For the text-containing cell, return its midpoint in (x, y) coordinate format. 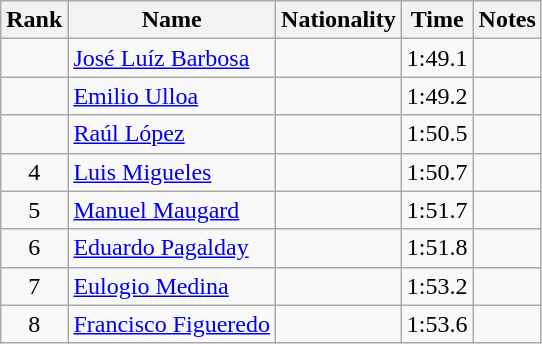
Francisco Figueredo (172, 324)
1:50.7 (437, 172)
Notes (507, 20)
8 (34, 324)
1:51.8 (437, 248)
Time (437, 20)
5 (34, 210)
Luis Migueles (172, 172)
Rank (34, 20)
1:50.5 (437, 134)
7 (34, 286)
1:49.2 (437, 96)
Manuel Maugard (172, 210)
6 (34, 248)
1:49.1 (437, 58)
1:53.2 (437, 286)
Name (172, 20)
Nationality (339, 20)
Eduardo Pagalday (172, 248)
1:51.7 (437, 210)
Raúl López (172, 134)
José Luíz Barbosa (172, 58)
1:53.6 (437, 324)
Eulogio Medina (172, 286)
Emilio Ulloa (172, 96)
4 (34, 172)
